Identify which cell holds the provided text, then report its (X, Y) central coordinate. 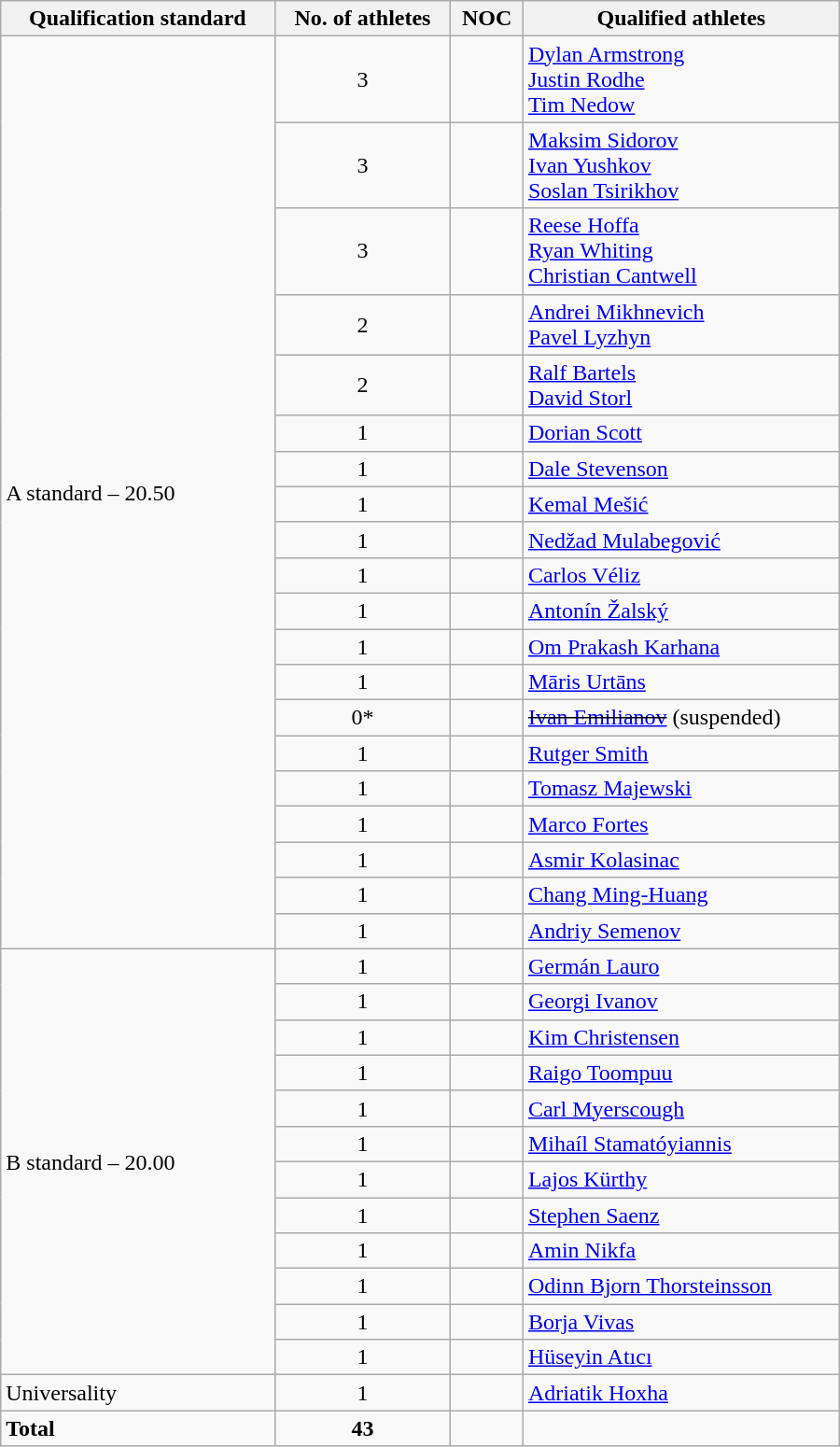
Hüseyin Atıcı (681, 1357)
Germán Lauro (681, 966)
Georgi Ivanov (681, 1002)
Lajos Kürthy (681, 1179)
A standard – 20.50 (138, 493)
Odinn Bjorn Thorsteinsson (681, 1286)
Nedžad Mulabegović (681, 540)
Stephen Saenz (681, 1215)
Kim Christensen (681, 1037)
Carlos Véliz (681, 575)
Total (138, 1428)
B standard – 20.00 (138, 1161)
Qualified athletes (681, 19)
Asmir Kolasinac (681, 860)
Dylan ArmstrongJustin RodheTim Nedow (681, 79)
NOC (487, 19)
Dorian Scott (681, 433)
Borja Vivas (681, 1322)
Amin Nikfa (681, 1251)
Qualification standard (138, 19)
Chang Ming-Huang (681, 895)
Reese HoffaRyan WhitingChristian Cantwell (681, 251)
Dale Stevenson (681, 469)
Antonín Žalský (681, 611)
Adriatik Hoxha (681, 1393)
Tomasz Majewski (681, 789)
Universality (138, 1393)
Ivan Emilianov (suspended) (681, 718)
Kemal Mešić (681, 504)
Mihaíl Stamatóyiannis (681, 1144)
No. of athletes (362, 19)
Maksim SidorovIvan YushkovSoslan Tsirikhov (681, 165)
Andrei MikhnevichPavel Lyzhyn (681, 325)
Ralf BartelsDavid Storl (681, 385)
0* (362, 718)
43 (362, 1428)
Raigo Toompuu (681, 1073)
Rutger Smith (681, 753)
Andriy Semenov (681, 931)
Māris Urtāns (681, 682)
Om Prakash Karhana (681, 647)
Marco Fortes (681, 824)
Carl Myerscough (681, 1108)
